Extract the [x, y] coordinate from the center of the cell holding the provided text.  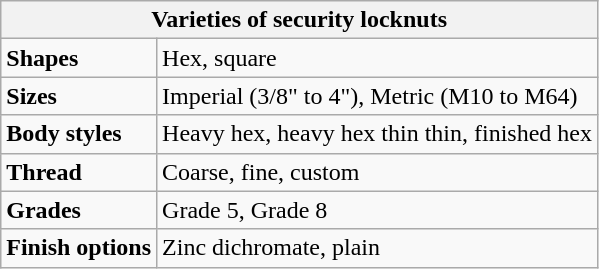
Grade 5, Grade 8 [378, 210]
Hex, square [378, 58]
Shapes [79, 58]
Varieties of security locknuts [300, 20]
Imperial (3/8" to 4"), Metric (M10 to M64) [378, 96]
Coarse, fine, custom [378, 172]
Grades [79, 210]
Body styles [79, 134]
Zinc dichromate, plain [378, 248]
Thread [79, 172]
Finish options [79, 248]
Heavy hex, heavy hex thin thin, finished hex [378, 134]
Sizes [79, 96]
